Scan for the cell matching the given text and deliver its (X, Y) coordinate at center. 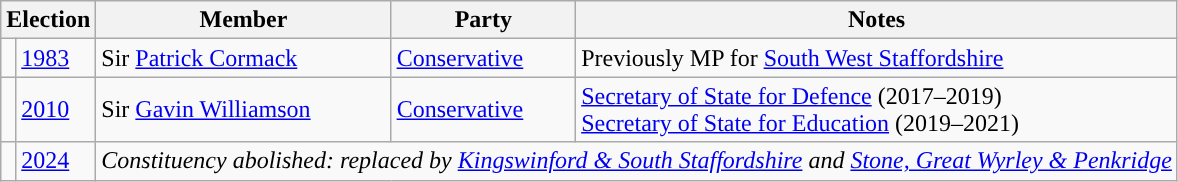
Election (48, 20)
1983 (56, 58)
Secretary of State for Defence (2017–2019)Secretary of State for Education (2019–2021) (877, 110)
Party (484, 20)
Sir Patrick Cormack (244, 58)
Constituency abolished: replaced by Kingswinford & South Staffordshire and Stone, Great Wyrley & Penkridge (637, 161)
Previously MP for South West Staffordshire (877, 58)
Member (244, 20)
2024 (56, 161)
Notes (877, 20)
Sir Gavin Williamson (244, 110)
2010 (56, 110)
